Find where the given text appears and provide that cell's center as [X, Y] coordinate. 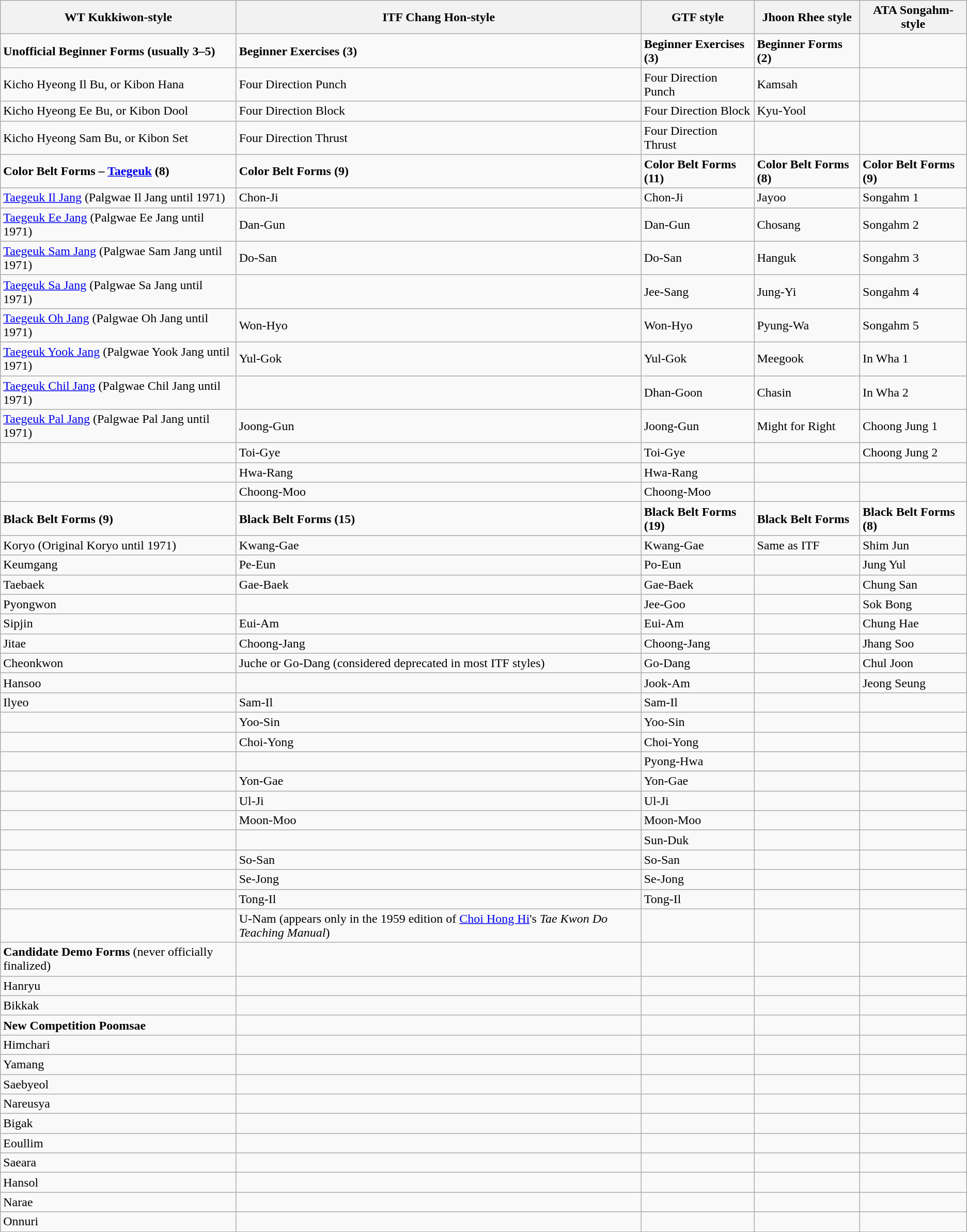
Ilyeo [118, 702]
Chung Hae [913, 624]
Bikkak [118, 1005]
Jung Yul [913, 565]
Taegeuk Pal Jang (Palgwae Pal Jang until 1971) [118, 427]
Same as ITF [807, 545]
ITF Chang Hon-style [439, 18]
Saebyeol [118, 1084]
Might for Right [807, 427]
Songahm 4 [913, 291]
Himchari [118, 1045]
Sipjin [118, 624]
Unofficial Beginner Forms (usually 3–5) [118, 51]
Sok Bong [913, 604]
Jook-Am [697, 683]
Songahm 5 [913, 325]
Hansoo [118, 683]
Songahm 3 [913, 258]
Taegeuk Sam Jang (Palgwae Sam Jang until 1971) [118, 258]
Hanguk [807, 258]
Black Belt Forms (8) [913, 518]
Pe-Eun [439, 565]
Kyu-Yool [807, 111]
Koryo (Original Koryo until 1971) [118, 545]
WT Kukkiwon-style [118, 18]
Chul Joon [913, 663]
GTF style [697, 18]
Color Belt Forms (11) [697, 171]
Nareusya [118, 1104]
Sun-Duk [697, 840]
Keumgang [118, 565]
Taegeuk Il Jang (Palgwae Il Jang until 1971) [118, 198]
Pyong-Hwa [697, 762]
Pyongwon [118, 604]
Hansol [118, 1182]
Chosang [807, 224]
Taegeuk Oh Jang (Palgwae Oh Jang until 1971) [118, 325]
Choong Jung 2 [913, 453]
Bigak [118, 1124]
Jhoon Rhee style [807, 18]
In Wha 2 [913, 392]
Choong Jung 1 [913, 427]
Songahm 2 [913, 224]
Eoullim [118, 1143]
Songahm 1 [913, 198]
Hanryu [118, 986]
ATA Songahm-style [913, 18]
Taebaek [118, 585]
Yamang [118, 1064]
Kicho Hyeong Il Bu, or Kibon Hana [118, 85]
Color Belt Forms (8) [807, 171]
Kicho Hyeong Ee Bu, or Kibon Dool [118, 111]
Shim Jun [913, 545]
Taegeuk Yook Jang (Palgwae Yook Jang until 1971) [118, 358]
Color Belt Forms – Taegeuk (8) [118, 171]
Jung-Yi [807, 291]
Taegeuk Ee Jang (Palgwae Ee Jang until 1971) [118, 224]
Kicho Hyeong Sam Bu, or Kibon Set [118, 137]
Cheonkwon [118, 663]
Black Belt Forms (9) [118, 518]
Saeara [118, 1163]
Jitae [118, 643]
Jeong Seung [913, 683]
In Wha 1 [913, 358]
New Competition Poomsae [118, 1025]
Black Belt Forms (19) [697, 518]
Jayoo [807, 198]
Go-Dang [697, 663]
Po-Eun [697, 565]
Black Belt Forms [807, 518]
Chung San [913, 585]
Onnuri [118, 1222]
Chasin [807, 392]
Beginner Forms (2) [807, 51]
Meegook [807, 358]
Taegeuk Sa Jang (Palgwae Sa Jang until 1971) [118, 291]
Pyung-Wa [807, 325]
Narae [118, 1202]
Kamsah [807, 85]
Juche or Go-Dang (considered deprecated in most ITF styles) [439, 663]
Jee-Sang [697, 291]
Jee-Goo [697, 604]
Dhan-Goon [697, 392]
U-Nam (appears only in the 1959 edition of Choi Hong Hi's Tae Kwon Do Teaching Manual) [439, 925]
Taegeuk Chil Jang (Palgwae Chil Jang until 1971) [118, 392]
Jhang Soo [913, 643]
Black Belt Forms (15) [439, 518]
Candidate Demo Forms (never officially finalized) [118, 959]
